Scan for the cell matching the given text and deliver its [X, Y] coordinate at center. 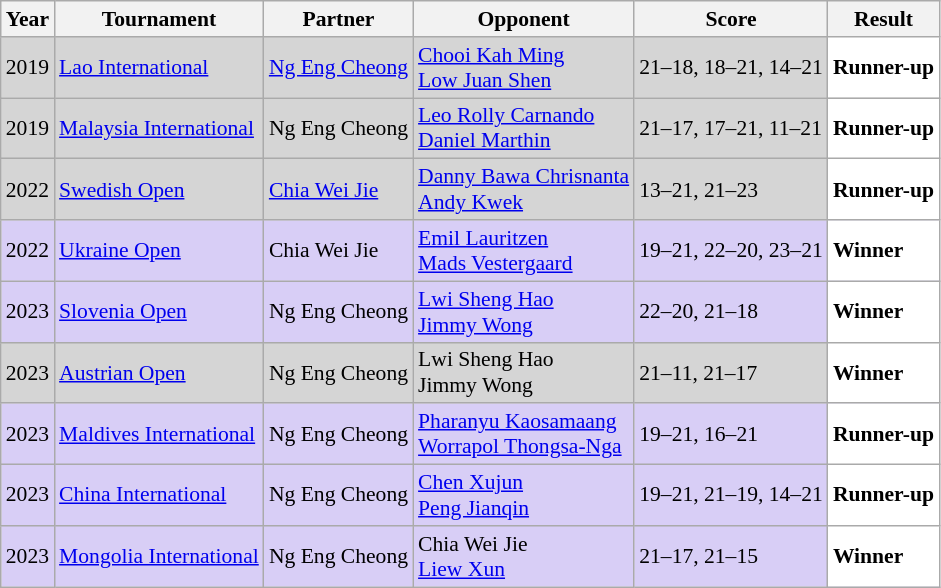
19–21, 21–19, 14–21 [731, 496]
Score [731, 19]
Leo Rolly Carnando Daniel Marthin [524, 128]
Emil Lauritzen Mads Vestergaard [524, 250]
Pharanyu Kaosamaang Worrapol Thongsa-Nga [524, 434]
Chooi Kah Ming Low Juan Shen [524, 68]
Year [28, 19]
Slovenia Open [159, 312]
13–21, 21–23 [731, 190]
Partner [338, 19]
Lao International [159, 68]
21–17, 17–21, 11–21 [731, 128]
Malaysia International [159, 128]
21–17, 21–15 [731, 556]
Austrian Open [159, 372]
Maldives International [159, 434]
Tournament [159, 19]
Swedish Open [159, 190]
Chia Wei Jie Liew Xun [524, 556]
Chen Xujun Peng Jianqin [524, 496]
Danny Bawa Chrisnanta Andy Kwek [524, 190]
21–11, 21–17 [731, 372]
Opponent [524, 19]
19–21, 22–20, 23–21 [731, 250]
Mongolia International [159, 556]
Result [884, 19]
19–21, 16–21 [731, 434]
Ukraine Open [159, 250]
21–18, 18–21, 14–21 [731, 68]
China International [159, 496]
22–20, 21–18 [731, 312]
